Pinpoint the cell where the given text exists, returning its [X, Y] midpoint coordinate. 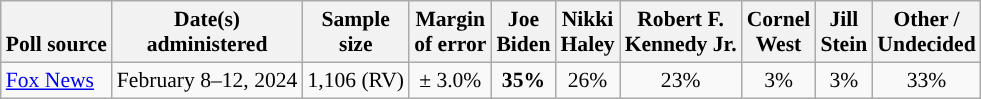
Samplesize [356, 32]
NikkiHaley [587, 32]
35% [523, 80]
Marginof error [450, 32]
1,106 (RV) [356, 80]
Poll source [56, 32]
± 3.0% [450, 80]
JoeBiden [523, 32]
26% [587, 80]
February 8–12, 2024 [208, 80]
33% [926, 80]
Robert F.Kennedy Jr. [681, 32]
JillStein [844, 32]
Fox News [56, 80]
Other /Undecided [926, 32]
CornelWest [779, 32]
23% [681, 80]
Date(s)administered [208, 32]
